For the text-containing cell, return its midpoint in (x, y) coordinate format. 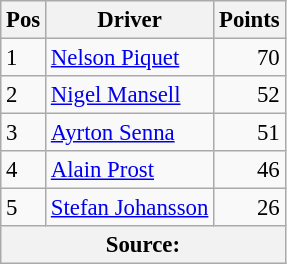
51 (250, 133)
26 (250, 208)
Stefan Johansson (130, 208)
Alain Prost (130, 170)
Nigel Mansell (130, 95)
46 (250, 170)
Ayrton Senna (130, 133)
Driver (130, 20)
1 (24, 58)
2 (24, 95)
Points (250, 20)
4 (24, 170)
52 (250, 95)
70 (250, 58)
Pos (24, 20)
Source: (143, 245)
Nelson Piquet (130, 58)
5 (24, 208)
3 (24, 133)
